Locate the cell with the specified text and output its (X, Y) center coordinate. 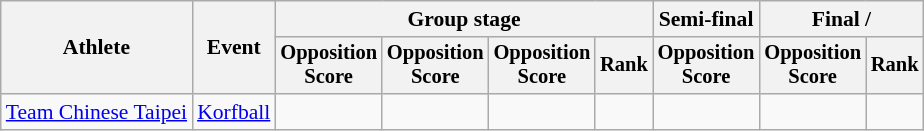
Group stage (464, 19)
Korfball (234, 112)
Event (234, 48)
Team Chinese Taipei (96, 112)
Final / (841, 19)
Athlete (96, 48)
Semi-final (706, 19)
